Return the [x, y] coordinate for the center point of the cell that contains the specified text.  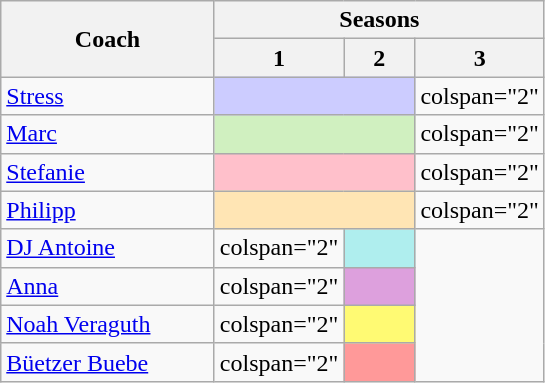
Seasons [379, 20]
Stress [108, 96]
Stefanie [108, 172]
Anna [108, 286]
Marc [108, 134]
Büetzer Buebe [108, 362]
Coach [108, 39]
2 [380, 58]
3 [480, 58]
1 [279, 58]
Philipp [108, 210]
Noah Veraguth [108, 324]
DJ Antoine [108, 248]
